From the cell containing the given text, extract its center point as [X, Y] coordinate. 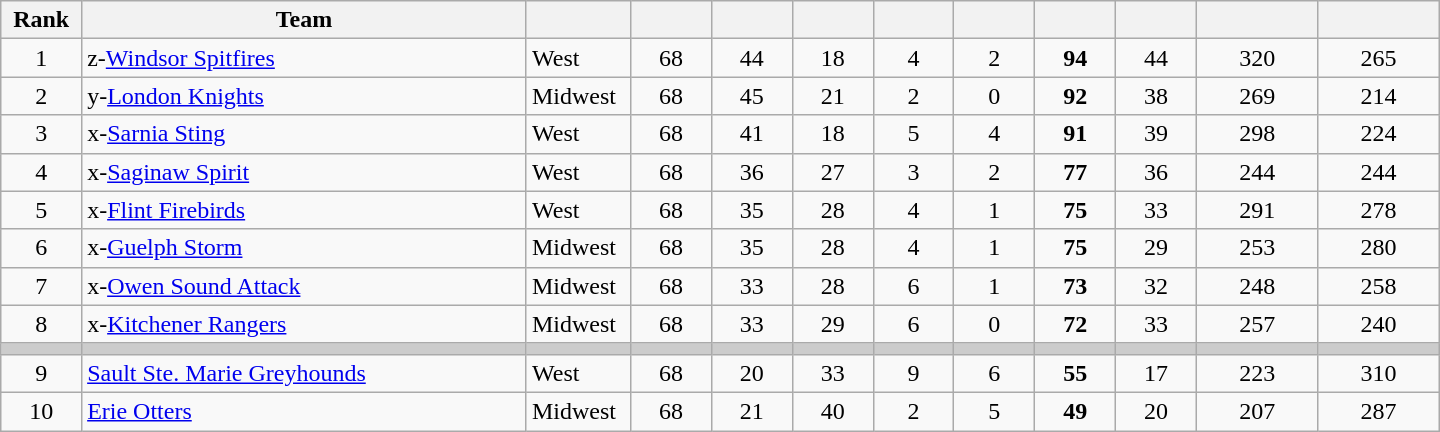
x-Saginaw Spirit [304, 172]
40 [832, 411]
92 [1076, 96]
38 [1156, 96]
y-London Knights [304, 96]
310 [1378, 373]
94 [1076, 58]
207 [1258, 411]
320 [1258, 58]
253 [1258, 248]
214 [1378, 96]
10 [42, 411]
55 [1076, 373]
287 [1378, 411]
223 [1258, 373]
Team [304, 20]
73 [1076, 286]
240 [1378, 324]
269 [1258, 96]
Rank [42, 20]
Sault Ste. Marie Greyhounds [304, 373]
280 [1378, 248]
8 [42, 324]
7 [42, 286]
291 [1258, 210]
Erie Otters [304, 411]
265 [1378, 58]
248 [1258, 286]
27 [832, 172]
x-Kitchener Rangers [304, 324]
17 [1156, 373]
x-Owen Sound Attack [304, 286]
49 [1076, 411]
x-Guelph Storm [304, 248]
224 [1378, 134]
39 [1156, 134]
z-Windsor Spitfires [304, 58]
77 [1076, 172]
45 [752, 96]
298 [1258, 134]
41 [752, 134]
x-Flint Firebirds [304, 210]
278 [1378, 210]
257 [1258, 324]
32 [1156, 286]
91 [1076, 134]
258 [1378, 286]
x-Sarnia Sting [304, 134]
72 [1076, 324]
